Find where the given text appears and provide that cell's center as [X, Y] coordinate. 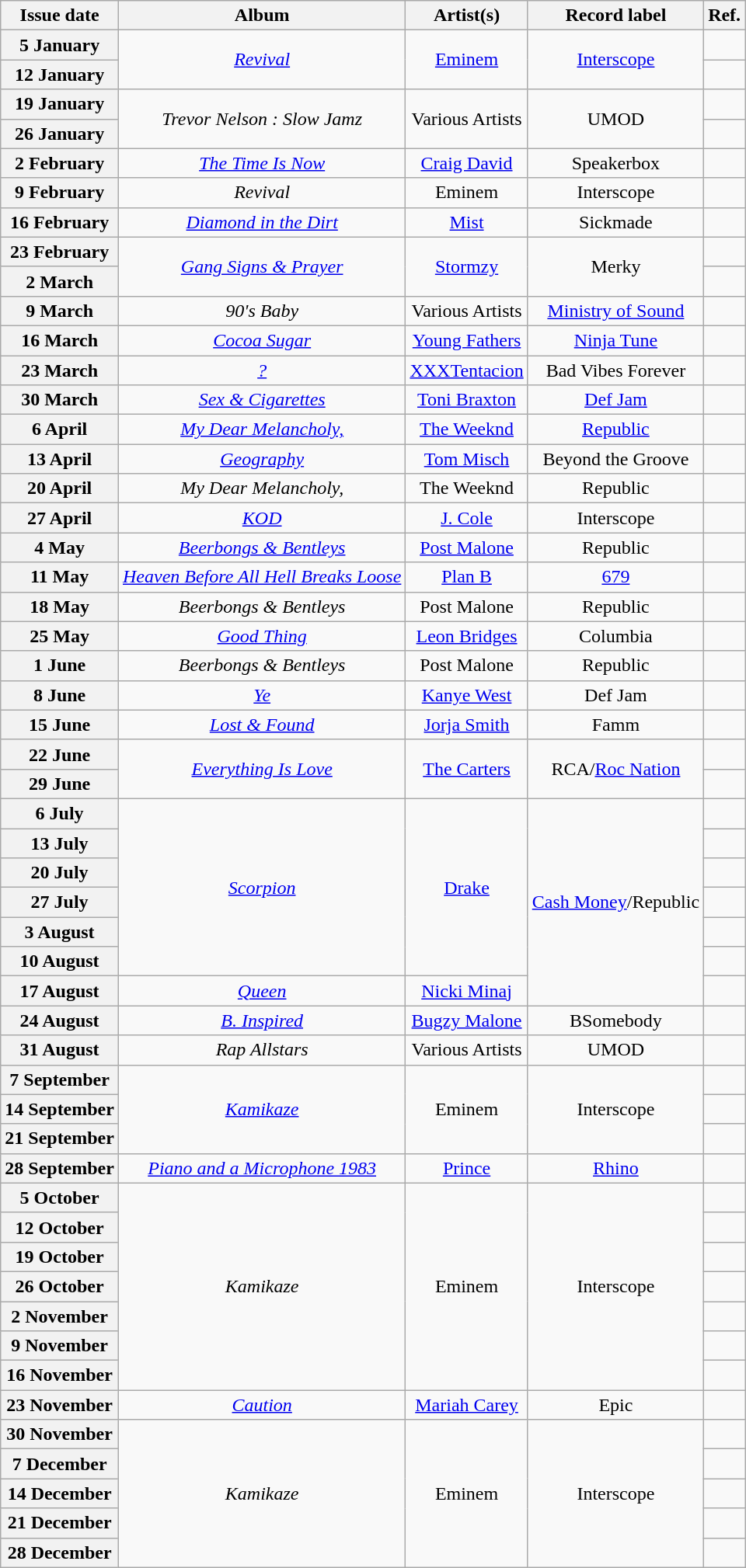
Tom Misch [466, 459]
4 May [60, 548]
Mist [466, 222]
23 November [60, 1405]
Gang Signs & Prayer [261, 266]
30 March [60, 400]
90's Baby [261, 311]
Trevor Nelson : Slow Jamz [261, 119]
Columbia [615, 636]
Cocoa Sugar [261, 340]
9 November [60, 1346]
30 November [60, 1434]
Cash Money/Republic [615, 902]
Rhino [615, 1168]
26 October [60, 1286]
9 February [60, 193]
21 September [60, 1139]
Ninja Tune [615, 340]
Everything Is Love [261, 769]
Toni Braxton [466, 400]
16 February [60, 222]
3 August [60, 932]
7 December [60, 1464]
Rap Allstars [261, 1050]
19 January [60, 104]
Beyond the Groove [615, 459]
Young Fathers [466, 340]
Good Thing [261, 636]
Record label [615, 16]
Leon Bridges [466, 636]
Geography [261, 459]
Bad Vibes Forever [615, 370]
B. Inspired [261, 1020]
17 August [60, 991]
27 April [60, 518]
XXXTentacion [466, 370]
The Carters [466, 769]
RCA/Roc Nation [615, 769]
21 December [60, 1523]
Craig David [466, 163]
Scorpion [261, 887]
2 February [60, 163]
679 [615, 577]
Jorja Smith [466, 725]
Piano and a Microphone 1983 [261, 1168]
23 March [60, 370]
12 October [60, 1227]
29 June [60, 784]
BSomebody [615, 1020]
10 August [60, 961]
13 July [60, 843]
Prince [466, 1168]
Queen [261, 991]
Artist(s) [466, 16]
Ministry of Sound [615, 311]
31 August [60, 1050]
25 May [60, 636]
12 January [60, 75]
Lost & Found [261, 725]
Issue date [60, 16]
Bugzy Malone [466, 1020]
26 January [60, 134]
18 May [60, 607]
5 January [60, 45]
Heaven Before All Hell Breaks Loose [261, 577]
Ye [261, 695]
Sickmade [615, 222]
14 September [60, 1109]
Diamond in the Dirt [261, 222]
Kanye West [466, 695]
KOD [261, 518]
Sex & Cigarettes [261, 400]
22 June [60, 754]
Stormzy [466, 266]
6 April [60, 429]
Speakerbox [615, 163]
The Time Is Now [261, 163]
20 April [60, 488]
Drake [466, 887]
Epic [615, 1405]
Plan B [466, 577]
13 April [60, 459]
7 September [60, 1080]
19 October [60, 1257]
Album [261, 16]
? [261, 370]
23 February [60, 252]
9 March [60, 311]
16 March [60, 340]
J. Cole [466, 518]
2 March [60, 281]
Caution [261, 1405]
2 November [60, 1316]
11 May [60, 577]
8 June [60, 695]
1 June [60, 666]
6 July [60, 813]
Famm [615, 725]
5 October [60, 1198]
Merky [615, 266]
28 December [60, 1552]
Ref. [724, 16]
20 July [60, 873]
Mariah Carey [466, 1405]
15 June [60, 725]
16 November [60, 1375]
Nicki Minaj [466, 991]
14 December [60, 1493]
28 September [60, 1168]
27 July [60, 902]
24 August [60, 1020]
